Find where the given text appears and provide that cell's center as [x, y] coordinate. 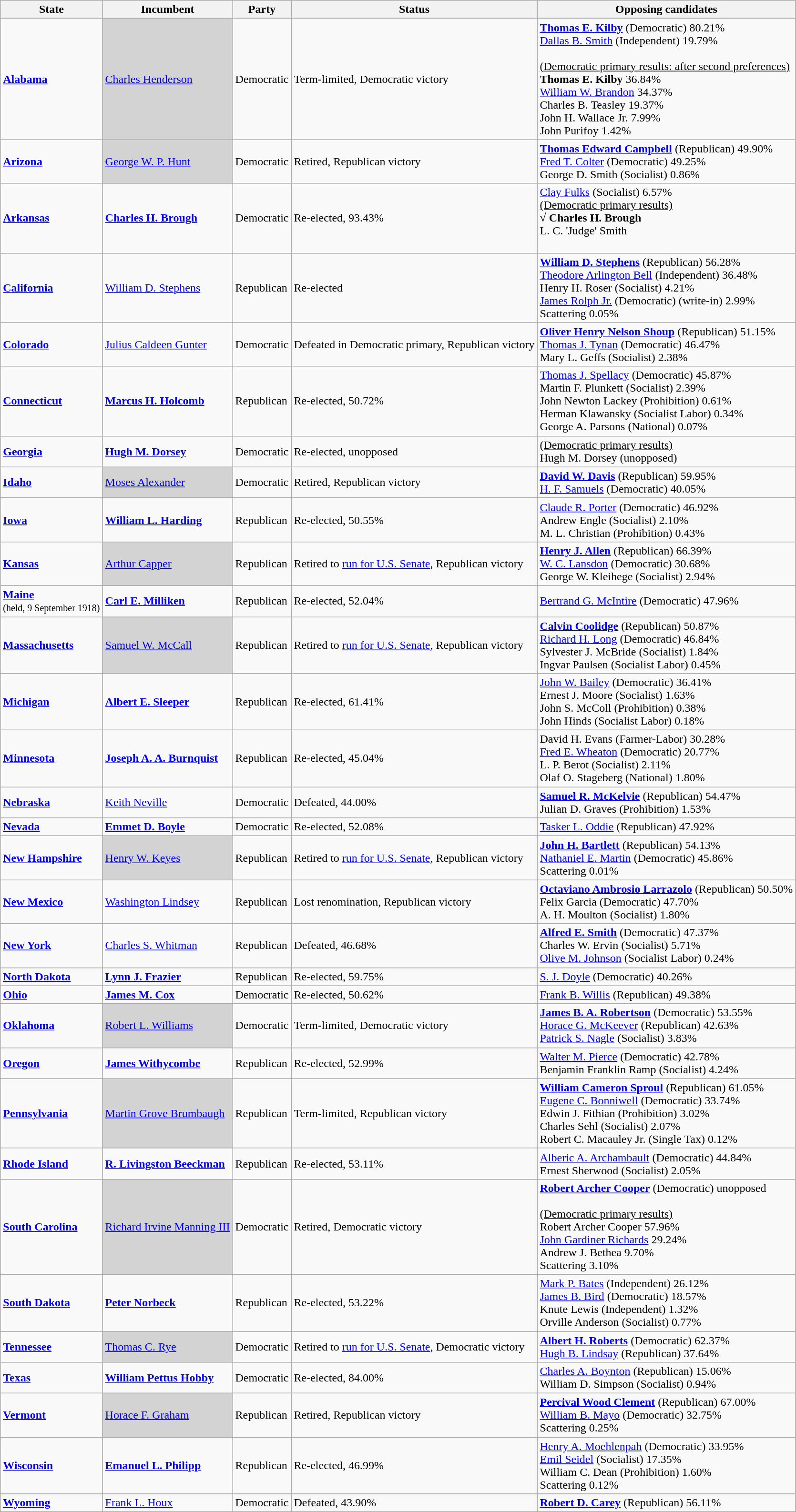
Nebraska [51, 802]
Rhode Island [51, 1163]
Oklahoma [51, 1026]
Calvin Coolidge (Republican) 50.87%Richard H. Long (Democratic) 46.84%Sylvester J. McBride (Socialist) 1.84%Ingvar Paulsen (Socialist Labor) 0.45% [666, 645]
Re-elected, 50.62% [414, 995]
Re-elected [414, 288]
Peter Norbeck [168, 1302]
Emmet D. Boyle [168, 827]
Michigan [51, 702]
Albert E. Sleeper [168, 702]
Mark P. Bates (Independent) 26.12%James B. Bird (Democratic) 18.57%Knute Lewis (Independent) 1.32%Orville Anderson (Socialist) 0.77% [666, 1302]
Arkansas [51, 218]
Retired, Democratic victory [414, 1227]
Defeated, 44.00% [414, 802]
Re-elected, 53.22% [414, 1302]
Re-elected, 50.55% [414, 520]
Clay Fulks (Socialist) 6.57%(Democratic primary results)√ Charles H. BroughL. C. 'Judge' Smith [666, 218]
Keith Neville [168, 802]
Joseph A. A. Burnquist [168, 758]
Pennsylvania [51, 1113]
Lost renomination, Republican victory [414, 902]
David W. Davis (Republican) 59.95%H. F. Samuels (Democratic) 40.05% [666, 482]
Maine(held, 9 September 1918) [51, 601]
Frank L. Houx [168, 1503]
Oregon [51, 1063]
Claude R. Porter (Democratic) 46.92%Andrew Engle (Socialist) 2.10%M. L. Christian (Prohibition) 0.43% [666, 520]
Re-elected, 53.11% [414, 1163]
Wisconsin [51, 1465]
Vermont [51, 1415]
Re-elected, unopposed [414, 452]
Party [262, 10]
Tasker L. Oddie (Republican) 47.92% [666, 827]
Defeated, 43.90% [414, 1503]
Alabama [51, 79]
Charles H. Brough [168, 218]
George W. P. Hunt [168, 161]
Texas [51, 1378]
Georgia [51, 452]
New Mexico [51, 902]
Henry A. Moehlenpah (Democratic) 33.95%Emil Seidel (Socialist) 17.35%William C. Dean (Prohibition) 1.60%Scattering 0.12% [666, 1465]
Robert D. Carey (Republican) 56.11% [666, 1503]
Term-limited, Republican victory [414, 1113]
William D. Stephens [168, 288]
Retired to run for U.S. Senate, Democratic victory [414, 1346]
William Pettus Hobby [168, 1378]
Re-elected, 61.41% [414, 702]
Moses Alexander [168, 482]
Albert H. Roberts (Democratic) 62.37%Hugh B. Lindsay (Republican) 37.64% [666, 1346]
Thomas Edward Campbell (Republican) 49.90%Fred T. Colter (Democratic) 49.25%George D. Smith (Socialist) 0.86% [666, 161]
Henry J. Allen (Republican) 66.39%W. C. Lansdon (Democratic) 30.68%George W. Kleihege (Socialist) 2.94% [666, 564]
Incumbent [168, 10]
Richard Irvine Manning III [168, 1227]
California [51, 288]
Alfred E. Smith (Democratic) 47.37%Charles W. Ervin (Socialist) 5.71%Olive M. Johnson (Socialist Labor) 0.24% [666, 946]
Kansas [51, 564]
James B. A. Robertson (Democratic) 53.55%Horace G. McKeever (Republican) 42.63%Patrick S. Nagle (Socialist) 3.83% [666, 1026]
Washington Lindsey [168, 902]
Re-elected, 52.04% [414, 601]
Charles A. Boynton (Republican) 15.06%William D. Simpson (Socialist) 0.94% [666, 1378]
Julius Caldeen Gunter [168, 344]
State [51, 10]
Bertrand G. McIntire (Democratic) 47.96% [666, 601]
Ohio [51, 995]
Emanuel L. Philipp [168, 1465]
Alberic A. Archambault (Democratic) 44.84%Ernest Sherwood (Socialist) 2.05% [666, 1163]
Re-elected, 84.00% [414, 1378]
Massachusetts [51, 645]
Re-elected, 52.08% [414, 827]
Nevada [51, 827]
Defeated in Democratic primary, Republican victory [414, 344]
Re-elected, 59.75% [414, 977]
Re-elected, 93.43% [414, 218]
Samuel W. McCall [168, 645]
New York [51, 946]
Percival Wood Clement (Republican) 67.00%William B. Mayo (Democratic) 32.75%Scattering 0.25% [666, 1415]
Thomas C. Rye [168, 1346]
Walter M. Pierce (Democratic) 42.78%Benjamin Franklin Ramp (Socialist) 4.24% [666, 1063]
Oliver Henry Nelson Shoup (Republican) 51.15%Thomas J. Tynan (Democratic) 46.47%Mary L. Geffs (Socialist) 2.38% [666, 344]
John H. Bartlett (Republican) 54.13%Nathaniel E. Martin (Democratic) 45.86%Scattering 0.01% [666, 858]
S. J. Doyle (Democratic) 40.26% [666, 977]
Octaviano Ambrosio Larrazolo (Republican) 50.50%Felix Garcia (Democratic) 47.70%A. H. Moulton (Socialist) 1.80% [666, 902]
James Withycombe [168, 1063]
Re-elected, 50.72% [414, 401]
(Democratic primary results)Hugh M. Dorsey (unopposed) [666, 452]
Charles S. Whitman [168, 946]
Defeated, 46.68% [414, 946]
Tennessee [51, 1346]
South Dakota [51, 1302]
Re-elected, 52.99% [414, 1063]
New Hampshire [51, 858]
North Dakota [51, 977]
Frank B. Willis (Republican) 49.38% [666, 995]
Iowa [51, 520]
Status [414, 10]
Charles Henderson [168, 79]
Martin Grove Brumbaugh [168, 1113]
Arthur Capper [168, 564]
Marcus H. Holcomb [168, 401]
John W. Bailey (Democratic) 36.41%Ernest J. Moore (Socialist) 1.63%John S. McColl (Prohibition) 0.38%John Hinds (Socialist Labor) 0.18% [666, 702]
Arizona [51, 161]
Opposing candidates [666, 10]
Minnesota [51, 758]
James M. Cox [168, 995]
Idaho [51, 482]
David H. Evans (Farmer-Labor) 30.28%Fred E. Wheaton (Democratic) 20.77%L. P. Berot (Socialist) 2.11%Olaf O. Stageberg (National) 1.80% [666, 758]
Horace F. Graham [168, 1415]
Wyoming [51, 1503]
Re-elected, 46.99% [414, 1465]
Henry W. Keyes [168, 858]
Connecticut [51, 401]
Lynn J. Frazier [168, 977]
William L. Harding [168, 520]
Robert L. Williams [168, 1026]
Samuel R. McKelvie (Republican) 54.47%Julian D. Graves (Prohibition) 1.53% [666, 802]
Carl E. Milliken [168, 601]
R. Livingston Beeckman [168, 1163]
Re-elected, 45.04% [414, 758]
Hugh M. Dorsey [168, 452]
Colorado [51, 344]
South Carolina [51, 1227]
